Return [x, y] of the center of cell containing provided text 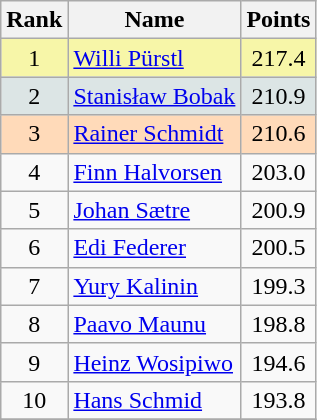
8 [34, 324]
10 [34, 400]
Finn Halvorsen [154, 172]
Rainer Schmidt [154, 134]
6 [34, 248]
1 [34, 58]
4 [34, 172]
Heinz Wosipiwo [154, 362]
194.6 [278, 362]
Edi Federer [154, 248]
210.6 [278, 134]
Yury Kalinin [154, 286]
Hans Schmid [154, 400]
198.8 [278, 324]
Paavo Maunu [154, 324]
217.4 [278, 58]
Johan Sætre [154, 210]
Name [154, 20]
2 [34, 96]
Stanisław Bobak [154, 96]
Points [278, 20]
9 [34, 362]
Rank [34, 20]
200.5 [278, 248]
7 [34, 286]
Willi Pürstl [154, 58]
3 [34, 134]
200.9 [278, 210]
203.0 [278, 172]
5 [34, 210]
210.9 [278, 96]
199.3 [278, 286]
193.8 [278, 400]
